Capture the cell that displays the provided text and extract its [X, Y] central coordinate. 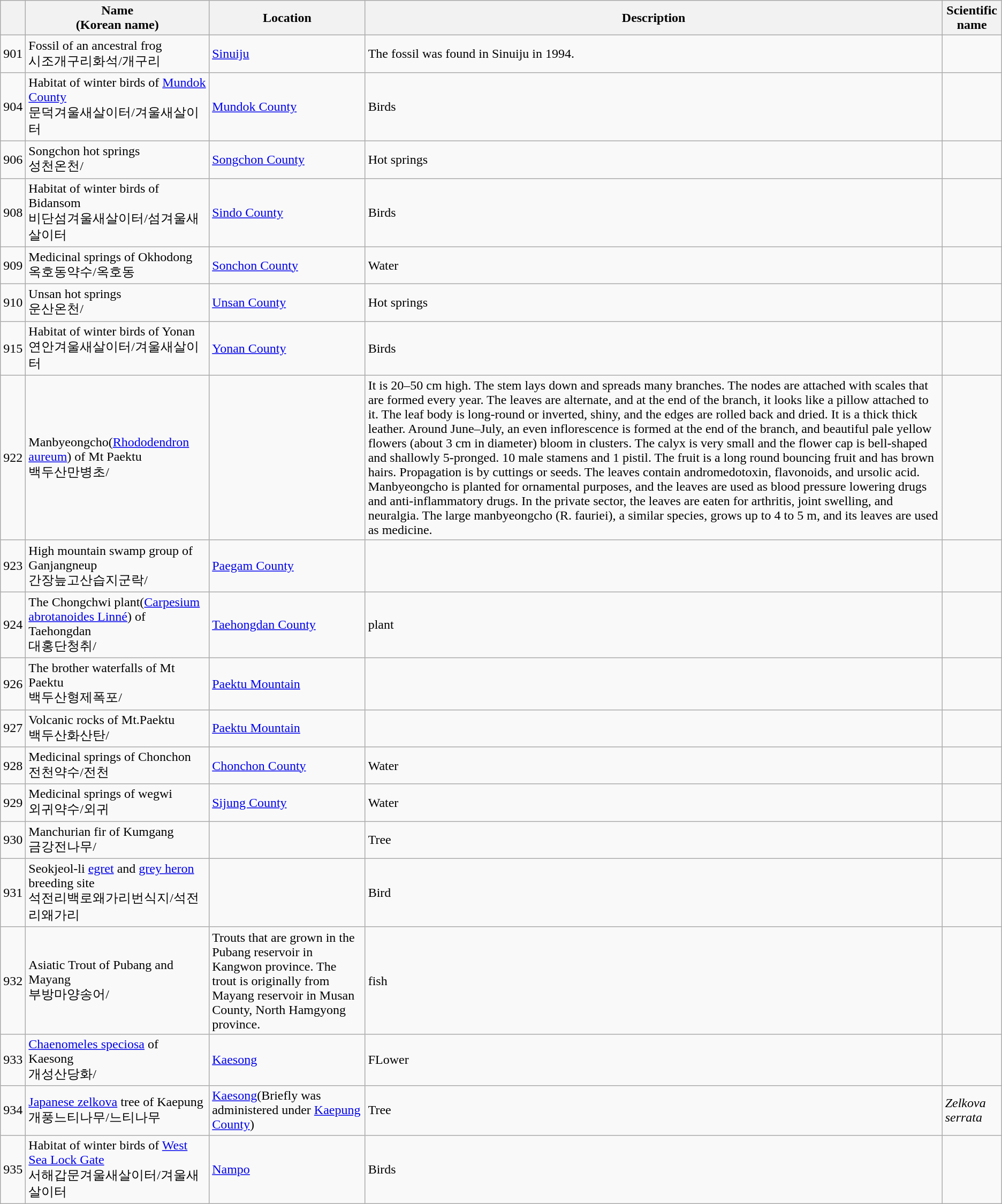
Medicinal springs of Chonchon전천약수/전천 [118, 766]
Sijung County [287, 803]
Sindo County [287, 212]
931 [13, 893]
904 [13, 106]
Kaesong(Briefly was administered under Kaepung County) [287, 1110]
910 [13, 303]
901 [13, 54]
Japanese zelkova tree of Kaepung개풍느티나무/느티나무 [118, 1110]
930 [13, 840]
The fossil was found in Sinuiju in 1994. [654, 54]
Habitat of winter birds of Yonan연안겨울새살이터/겨울새살이터 [118, 348]
Songchon County [287, 159]
Mundok County [287, 106]
Medicinal springs of wegwi외귀약수/외귀 [118, 803]
915 [13, 348]
927 [13, 728]
The Chongchwi plant(Carpesium abrotanoides Linné) of Taehongdan대홍단청취/ [118, 625]
High mountain swamp group of Ganjangneup간장늪고산습지군락/ [118, 566]
Fossil of an ancestral frog시조개구리화석/개구리 [118, 54]
Name(Korean name) [118, 18]
fish [654, 980]
908 [13, 212]
Songchon hot springs성천온천/ [118, 159]
Seokjeol-li egret and grey heron breeding site석전리백로왜가리번식지/석전리왜가리 [118, 893]
Description [654, 18]
Bird [654, 893]
932 [13, 980]
plant [654, 625]
Paegam County [287, 566]
Medicinal springs of Okhodong옥호동약수/옥호동 [118, 265]
Chonchon County [287, 766]
929 [13, 803]
934 [13, 1110]
Zelkova serrata [972, 1110]
Manbyeongcho(Rhododendron aureum) of Mt Paektu백두산만병초/ [118, 458]
Habitat of winter birds of West Sea Lock Gate서해갑문겨울새살이터/겨울새살이터 [118, 1169]
The brother waterfalls of Mt Paektu백두산형제폭포/ [118, 684]
Asiatic Trout of Pubang and Mayang부방마양송어/ [118, 980]
Sonchon County [287, 265]
926 [13, 684]
Habitat of winter birds of Mundok County문덕겨울새살이터/겨울새살이터 [118, 106]
933 [13, 1060]
Scientific name [972, 18]
Nampo [287, 1169]
Sinuiju [287, 54]
Kaesong [287, 1060]
Taehongdan County [287, 625]
928 [13, 766]
Location [287, 18]
923 [13, 566]
Volcanic rocks of Mt.Paektu백두산화산탄/ [118, 728]
922 [13, 458]
FLower [654, 1060]
Chaenomeles speciosa of Kaesong개성산당화/ [118, 1060]
Unsan hot springs운산온천/ [118, 303]
909 [13, 265]
906 [13, 159]
935 [13, 1169]
Unsan County [287, 303]
Habitat of winter birds of Bidansom비단섬겨울새살이터/섬겨울새살이터 [118, 212]
924 [13, 625]
Manchurian fir of Kumgang금강전나무/ [118, 840]
Yonan County [287, 348]
